Pinpoint the cell where the given text exists, returning its [X, Y] midpoint coordinate. 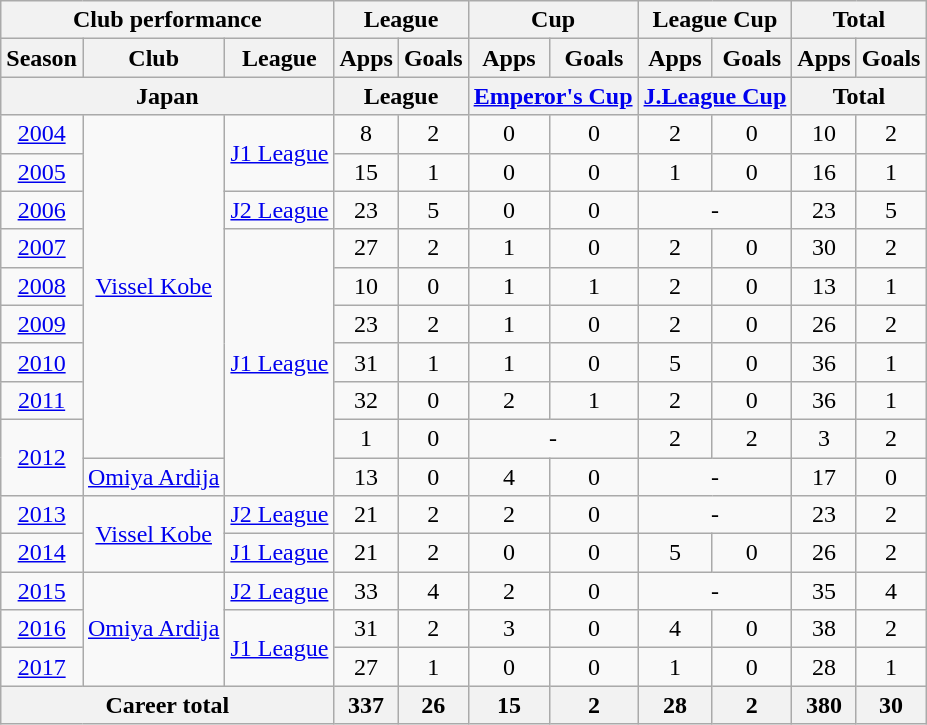
2015 [42, 591]
2011 [42, 400]
Cup [553, 20]
2009 [42, 324]
337 [366, 705]
2013 [42, 515]
33 [366, 591]
32 [366, 400]
2007 [42, 248]
17 [824, 477]
2012 [42, 457]
2005 [42, 172]
2004 [42, 134]
Emperor's Cup [553, 96]
2014 [42, 553]
2017 [42, 667]
2008 [42, 286]
2006 [42, 210]
2016 [42, 629]
League Cup [715, 20]
J.League Cup [715, 96]
Season [42, 58]
8 [366, 134]
35 [824, 591]
380 [824, 705]
Career total [168, 705]
2010 [42, 362]
Japan [168, 96]
16 [824, 172]
Club [153, 58]
38 [824, 629]
Club performance [168, 20]
